Scan for the cell matching the given text and deliver its (x, y) coordinate at center. 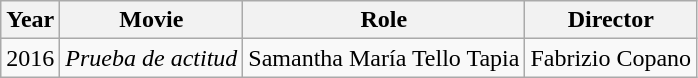
Role (384, 20)
Samantha María Tello Tapia (384, 58)
Year (30, 20)
2016 (30, 58)
Movie (152, 20)
Prueba de actitud (152, 58)
Director (611, 20)
Fabrizio Copano (611, 58)
